Extract the [x, y] coordinate from the center of the cell holding the provided text.  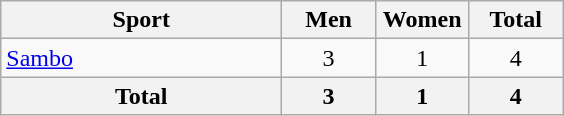
Sport [142, 20]
Women [422, 20]
Men [329, 20]
Sambo [142, 58]
